Extract the [x, y] coordinate from the center of the cell holding the provided text.  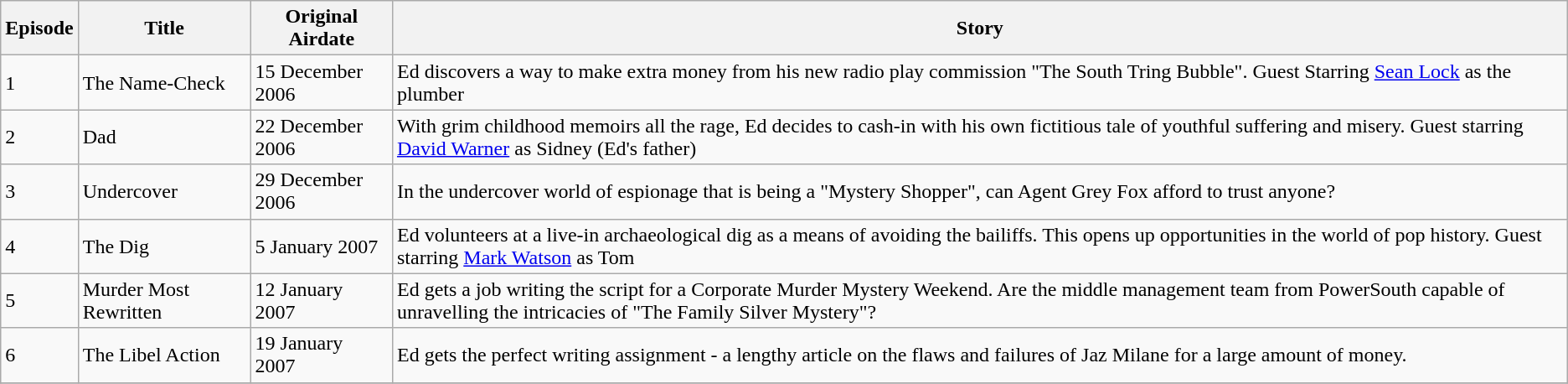
22 December 2006 [322, 138]
Ed discovers a way to make extra money from his new radio play commission "The South Tring Bubble". Guest Starring Sean Lock as the plumber [980, 82]
2 [39, 138]
15 December 2006 [322, 82]
In the undercover world of espionage that is being a "Mystery Shopper", can Agent Grey Fox afford to trust anyone? [980, 191]
4 [39, 246]
Episode [39, 29]
19 January 2007 [322, 355]
Ed gets the perfect writing assignment - a lengthy article on the flaws and failures of Jaz Milane for a large amount of money. [980, 355]
12 January 2007 [322, 300]
Title [164, 29]
The Libel Action [164, 355]
Dad [164, 138]
5 January 2007 [322, 246]
Original Airdate [322, 29]
Undercover [164, 191]
6 [39, 355]
Murder Most Rewritten [164, 300]
29 December 2006 [322, 191]
The Name-Check [164, 82]
5 [39, 300]
1 [39, 82]
Story [980, 29]
The Dig [164, 246]
3 [39, 191]
